Identify which cell holds the provided text, then report its [x, y] central coordinate. 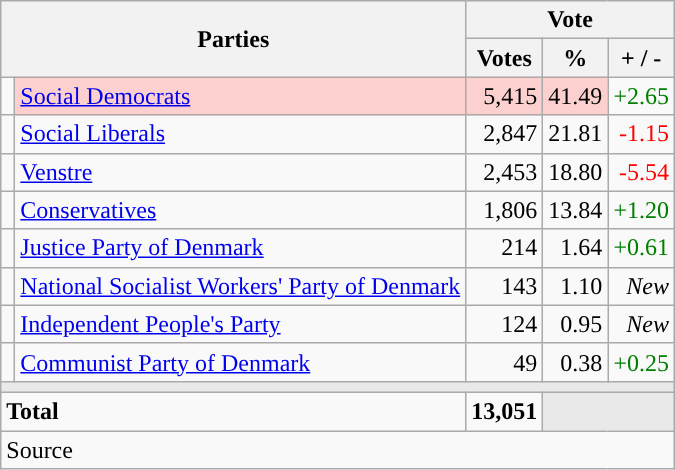
143 [504, 286]
+1.20 [642, 210]
18.80 [576, 172]
5,415 [504, 96]
1.64 [576, 248]
-1.15 [642, 134]
+ / - [642, 58]
214 [504, 248]
41.49 [576, 96]
Justice Party of Denmark [240, 248]
Communist Party of Denmark [240, 362]
49 [504, 362]
Social Democrats [240, 96]
21.81 [576, 134]
-5.54 [642, 172]
2,453 [504, 172]
Parties [234, 39]
Social Liberals [240, 134]
0.95 [576, 324]
% [576, 58]
13,051 [504, 411]
Venstre [240, 172]
National Socialist Workers' Party of Denmark [240, 286]
13.84 [576, 210]
0.38 [576, 362]
2,847 [504, 134]
Total [234, 411]
124 [504, 324]
Source [338, 449]
+2.65 [642, 96]
+0.61 [642, 248]
Conservatives [240, 210]
1,806 [504, 210]
Votes [504, 58]
Vote [570, 20]
1.10 [576, 286]
+0.25 [642, 362]
Independent People's Party [240, 324]
